For the text-containing cell, return its midpoint in (X, Y) coordinate format. 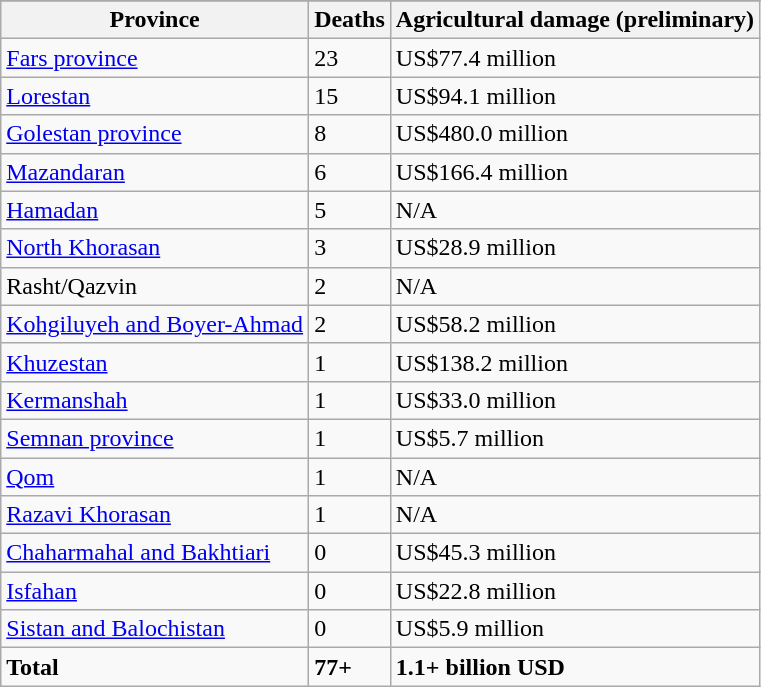
US$22.8 million (574, 591)
North Khorasan (155, 248)
Chaharmahal and Bakhtiari (155, 553)
Fars province (155, 58)
Hamadan (155, 210)
Rasht/Qazvin (155, 286)
US$5.9 million (574, 629)
US$166.4 million (574, 172)
US$480.0 million (574, 134)
US$138.2 million (574, 362)
8 (350, 134)
Agricultural damage (preliminary) (574, 20)
US$77.4 million (574, 58)
15 (350, 96)
Deaths (350, 20)
Qom (155, 477)
3 (350, 248)
Golestan province (155, 134)
Sistan and Balochistan (155, 629)
Kohgiluyeh and Boyer-Ahmad (155, 324)
Total (155, 667)
US$94.1 million (574, 96)
US$33.0 million (574, 400)
23 (350, 58)
US$28.9 million (574, 248)
6 (350, 172)
Khuzestan (155, 362)
US$5.7 million (574, 438)
US$58.2 million (574, 324)
Kermanshah (155, 400)
5 (350, 210)
Isfahan (155, 591)
Razavi Khorasan (155, 515)
Lorestan (155, 96)
1.1+ billion USD (574, 667)
Province (155, 20)
US$45.3 million (574, 553)
Semnan province (155, 438)
77+ (350, 667)
Mazandaran (155, 172)
